Determine the [X, Y] coordinate at the center of the cell enclosing the given text.  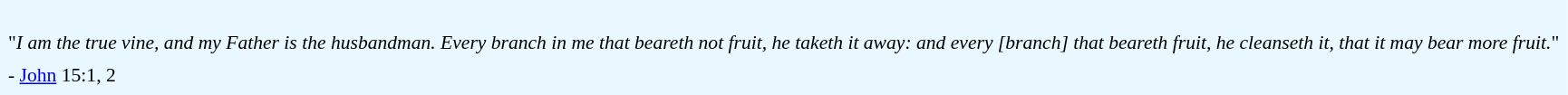
- John 15:1, 2 [784, 75]
